Provide the (x, y) coordinate of the cell's center where the given text is located.  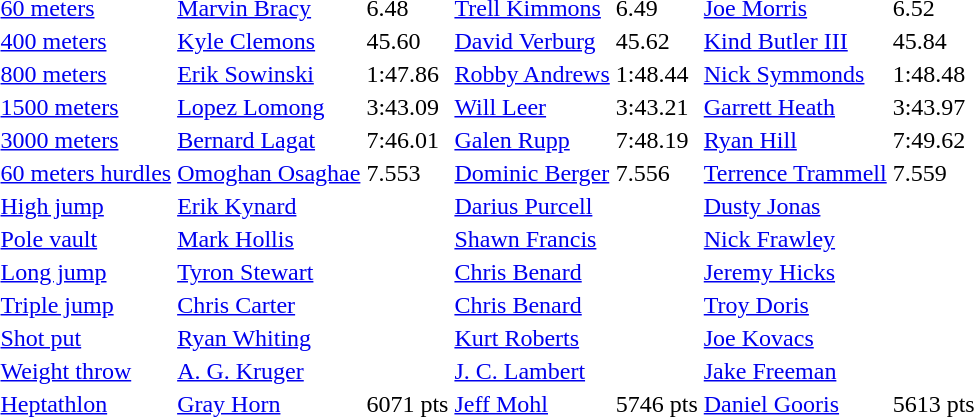
Dusty Jonas (795, 206)
Robby Andrews (532, 74)
7:48.19 (656, 140)
Jeremy Hicks (795, 272)
Kyle Clemons (269, 41)
Nick Symmonds (795, 74)
Tyron Stewart (269, 272)
Terrence Trammell (795, 173)
7.556 (656, 173)
3:43.09 (408, 107)
1:48.44 (656, 74)
Mark Hollis (269, 239)
Garrett Heath (795, 107)
Lopez Lomong (269, 107)
Chris Carter (269, 305)
Nick Frawley (795, 239)
7.553 (408, 173)
45.60 (408, 41)
Joe Kovacs (795, 338)
Erik Sowinski (269, 74)
J. C. Lambert (532, 371)
Shawn Francis (532, 239)
1:47.86 (408, 74)
Darius Purcell (532, 206)
Ryan Hill (795, 140)
Jake Freeman (795, 371)
Ryan Whiting (269, 338)
3:43.21 (656, 107)
Galen Rupp (532, 140)
45.62 (656, 41)
A. G. Kruger (269, 371)
Kind Butler III (795, 41)
Erik Kynard (269, 206)
David Verburg (532, 41)
Bernard Lagat (269, 140)
Troy Doris (795, 305)
Kurt Roberts (532, 338)
Dominic Berger (532, 173)
7:46.01 (408, 140)
Omoghan Osaghae (269, 173)
Will Leer (532, 107)
